Detect which cell encompasses the target text, then output its (X, Y) center coordinate. 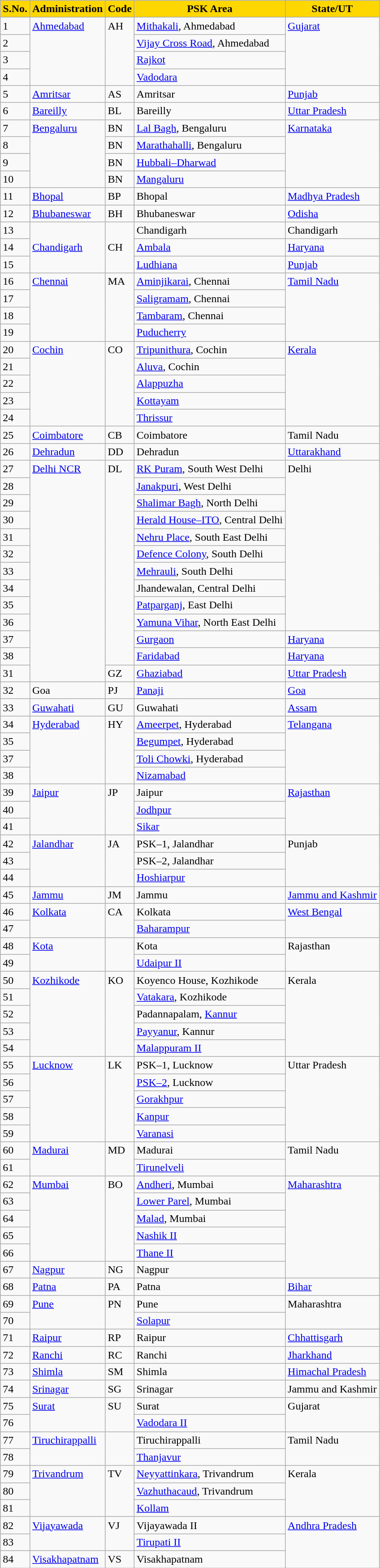
24 (15, 418)
79 (15, 1474)
Gurgaon (210, 639)
Vadodara (210, 77)
Bihar (332, 1286)
Madhya Pradesh (332, 196)
Karnataka (332, 154)
CO (120, 384)
VJ (120, 1534)
Malad, Mumbai (210, 1218)
Uttarakhand (332, 452)
SU (120, 1414)
71 (15, 1338)
CA (120, 920)
19 (15, 333)
Vadodara II (210, 1423)
BO (120, 1218)
67 (15, 1269)
PJ (120, 690)
Assam (332, 707)
Mumbai (67, 1218)
Jhandewalan, Central Delhi (210, 588)
Cochin (67, 384)
13 (15, 231)
Jharkhand (332, 1355)
65 (15, 1235)
Vijay Cross Road, Ahmedabad (210, 43)
62 (15, 1184)
Baharampur (210, 929)
77 (15, 1440)
Yamuna Vihar, North East Delhi (210, 622)
12 (15, 214)
53 (15, 1031)
Nizamabad (210, 776)
Udaipur II (210, 963)
Ludhiana (210, 265)
Administration (67, 9)
66 (15, 1252)
Koyenco House, Kozhikode (210, 980)
GZ (120, 673)
Odisha (332, 214)
83 (15, 1542)
Malappuram II (210, 1048)
Nashik II (210, 1235)
Defence Colony, South Delhi (210, 554)
Rajkot (210, 60)
29 (15, 503)
Janakpuri, West Delhi (210, 486)
14 (15, 248)
Tripunithura, Cochin (210, 350)
SG (120, 1389)
PSK–2, Jalandhar (210, 861)
Andhra Pradesh (332, 1542)
22 (15, 384)
Nehru Place, South East Delhi (210, 537)
10 (15, 179)
AH (120, 51)
41 (15, 827)
47 (15, 929)
Hoshiarpur (210, 878)
DL (120, 562)
Ambala (210, 248)
DD (120, 452)
74 (15, 1389)
59 (15, 1133)
Sikar (210, 827)
70 (15, 1321)
RC (120, 1355)
Chhattisgarh (332, 1338)
JA (120, 861)
BH (120, 214)
Bengaluru (67, 154)
JM (120, 895)
81 (15, 1508)
SM (120, 1372)
PSK Area (210, 9)
39 (15, 793)
45 (15, 895)
52 (15, 1014)
Kanpur (210, 1116)
Patparganj, East Delhi (210, 605)
RK Puram, South West Delhi (210, 469)
48 (15, 946)
Trivandrum (67, 1491)
Gorakhpur (210, 1099)
JP (120, 810)
Thane II (210, 1252)
43 (15, 861)
6 (15, 111)
49 (15, 963)
CH (120, 248)
Delhi (332, 545)
Code (120, 9)
Faridabad (210, 656)
Herald House–ITO, Central Delhi (210, 520)
1 (15, 26)
44 (15, 878)
GU (120, 707)
Lower Parel, Mumbai (210, 1201)
Mangaluru (210, 179)
MD (120, 1159)
Vijayawada (67, 1534)
36 (15, 622)
16 (15, 282)
West Bengal (332, 920)
Ghaziabad (210, 673)
Jalandhar (67, 861)
64 (15, 1218)
75 (15, 1406)
VS (120, 1559)
4 (15, 77)
Panaji (210, 690)
17 (15, 299)
28 (15, 486)
Himachal Pradesh (332, 1372)
Hubbali–Dharwad (210, 162)
84 (15, 1559)
Mithakali, Ahmedabad (210, 26)
30 (15, 520)
23 (15, 401)
57 (15, 1099)
Thanjavur (210, 1457)
40 (15, 810)
Thrissur (210, 418)
LK (120, 1099)
MA (120, 307)
Kottayam (210, 401)
Lal Bagh, Bengaluru (210, 128)
BP (120, 196)
Vazhuthacaud, Trivandrum (210, 1491)
8 (15, 145)
78 (15, 1457)
State/UT (332, 9)
3 (15, 60)
63 (15, 1201)
Padannapalam, Kannur (210, 1014)
20 (15, 350)
PSK–2, Lucknow (210, 1082)
5 (15, 94)
76 (15, 1423)
Varanasi (210, 1133)
9 (15, 162)
25 (15, 435)
55 (15, 1065)
Aluva, Cochin (210, 367)
Begumpet, Hyderabad (210, 741)
KO (120, 1014)
Neyyattinkara, Trivandrum (210, 1474)
Tirunelveli (210, 1167)
26 (15, 452)
11 (15, 196)
Mehrauli, South Delhi (210, 571)
15 (15, 265)
Ameerpet, Hyderabad (210, 724)
Kozhikode (67, 1014)
PN (120, 1312)
PSK–1, Jalandhar (210, 844)
Hyderabad (67, 750)
PA (120, 1286)
Chennai (67, 307)
RP (120, 1338)
68 (15, 1286)
Shalimar Bagh, North Delhi (210, 503)
S.No. (15, 9)
Vijayawada II (210, 1525)
PSK–1, Lucknow (210, 1065)
42 (15, 844)
Tirupati II (210, 1542)
CB (120, 435)
72 (15, 1355)
NG (120, 1269)
50 (15, 980)
Ahmedabad (67, 51)
HY (120, 750)
Vatakara, Kozhikode (210, 997)
69 (15, 1304)
AS (120, 94)
58 (15, 1116)
56 (15, 1082)
2 (15, 43)
BL (120, 111)
54 (15, 1048)
Toli Chowki, Hyderabad (210, 759)
Saligramam, Chennai (210, 299)
Payyanur, Kannur (210, 1031)
51 (15, 997)
Jodhpur (210, 810)
61 (15, 1167)
Puducherry (210, 333)
Solapur (210, 1321)
Andheri, Mumbai (210, 1184)
73 (15, 1372)
Alappuzha (210, 384)
Tambaram, Chennai (210, 316)
80 (15, 1491)
27 (15, 469)
46 (15, 912)
Marathahalli, Bengaluru (210, 145)
60 (15, 1150)
Lucknow (67, 1099)
TV (120, 1491)
Aminjikarai, Chennai (210, 282)
Delhi NCR (67, 571)
21 (15, 367)
7 (15, 128)
Telangana (332, 750)
18 (15, 316)
Kollam (210, 1508)
82 (15, 1525)
